Search for the cell housing the specified text and yield its (x, y) center coordinate. 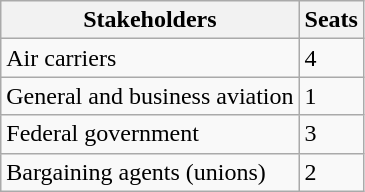
Federal government (150, 134)
Air carriers (150, 58)
2 (331, 172)
3 (331, 134)
4 (331, 58)
Bargaining agents (unions) (150, 172)
Stakeholders (150, 20)
Seats (331, 20)
1 (331, 96)
General and business aviation (150, 96)
